Detect which cell encompasses the target text, then output its [x, y] center coordinate. 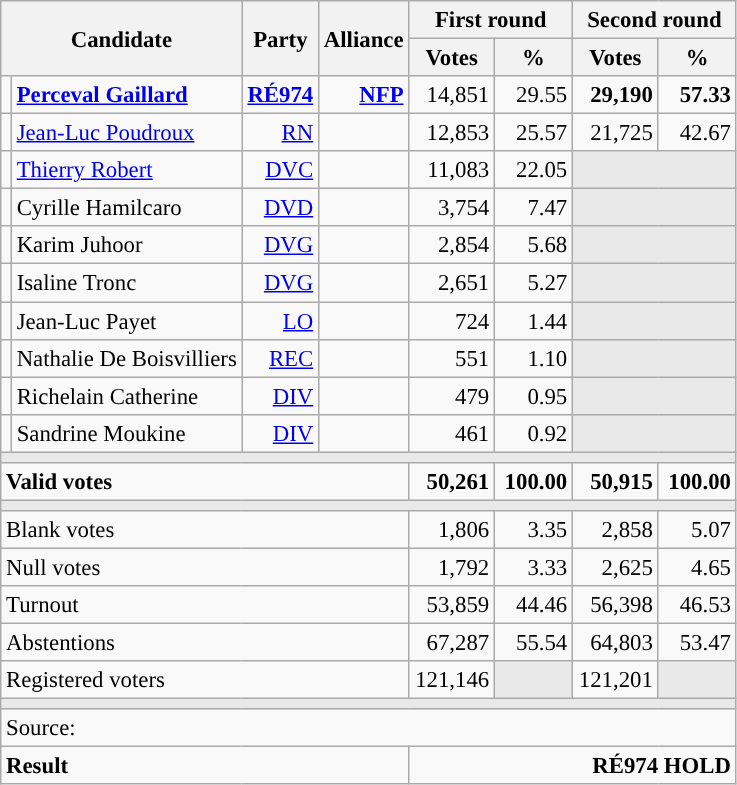
1.10 [533, 358]
DVD [280, 208]
Blank votes [205, 530]
53.47 [697, 643]
21,725 [616, 133]
29.55 [533, 95]
121,201 [616, 680]
551 [452, 358]
67,287 [452, 643]
1,792 [452, 567]
Sandrine Moukine [126, 433]
Second round [655, 20]
Richelain Catherine [126, 396]
Perceval Gaillard [126, 95]
25.57 [533, 133]
Jean-Luc Payet [126, 321]
0.92 [533, 433]
3.35 [533, 530]
Null votes [205, 567]
53,859 [452, 605]
2,854 [452, 245]
57.33 [697, 95]
14,851 [452, 95]
4.65 [697, 567]
46.53 [697, 605]
RÉ974 [280, 95]
NFP [364, 95]
Karim Juhoor [126, 245]
1,806 [452, 530]
Thierry Robert [126, 170]
Turnout [205, 605]
3,754 [452, 208]
724 [452, 321]
12,853 [452, 133]
Cyrille Hamilcaro [126, 208]
First round [491, 20]
42.67 [697, 133]
50,261 [452, 482]
Party [280, 38]
5.07 [697, 530]
22.05 [533, 170]
44.46 [533, 605]
56,398 [616, 605]
Alliance [364, 38]
121,146 [452, 680]
DVC [280, 170]
50,915 [616, 482]
0.95 [533, 396]
3.33 [533, 567]
5.27 [533, 283]
Source: [368, 728]
64,803 [616, 643]
Abstentions [205, 643]
RÉ974 HOLD [572, 766]
55.54 [533, 643]
1.44 [533, 321]
Valid votes [205, 482]
REC [280, 358]
Candidate [122, 38]
479 [452, 396]
7.47 [533, 208]
29,190 [616, 95]
Result [205, 766]
LO [280, 321]
Registered voters [205, 680]
RN [280, 133]
11,083 [452, 170]
2,858 [616, 530]
2,625 [616, 567]
Nathalie De Boisvilliers [126, 358]
2,651 [452, 283]
5.68 [533, 245]
Jean-Luc Poudroux [126, 133]
Isaline Tronc [126, 283]
461 [452, 433]
